Output the (x, y) coordinate of the center of the cell containing the given text.  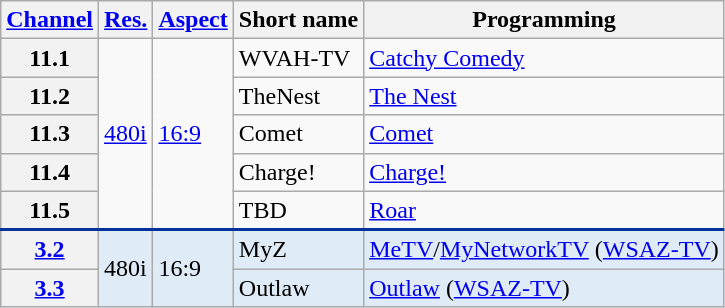
Channel (50, 20)
3.2 (50, 250)
11.1 (50, 58)
Res. (126, 20)
Outlaw (298, 288)
MyZ (298, 250)
Outlaw (WSAZ-TV) (544, 288)
Roar (544, 210)
11.2 (50, 96)
TBD (298, 210)
3.3 (50, 288)
Short name (298, 20)
11.3 (50, 134)
11.5 (50, 210)
MeTV/MyNetworkTV (WSAZ-TV) (544, 250)
Catchy Comedy (544, 58)
TheNest (298, 96)
11.4 (50, 172)
Aspect (193, 20)
WVAH-TV (298, 58)
Programming (544, 20)
The Nest (544, 96)
